Return (X, Y) of the center of cell containing provided text 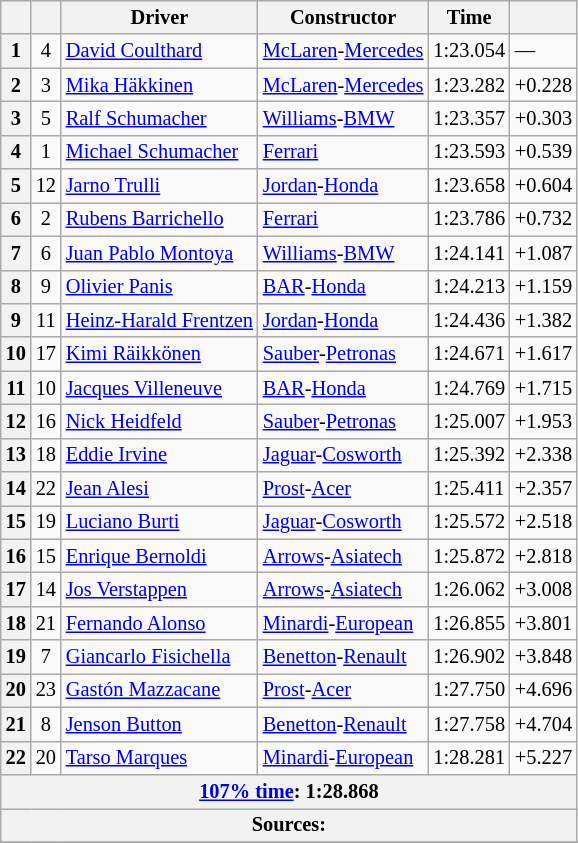
+1.087 (544, 253)
Ralf Schumacher (160, 118)
Constructor (343, 17)
1:24.436 (469, 320)
Nick Heidfeld (160, 421)
+2.357 (544, 489)
Tarso Marques (160, 758)
+2.818 (544, 556)
+1.953 (544, 421)
Heinz-Harald Frentzen (160, 320)
1:24.213 (469, 287)
+0.539 (544, 152)
1:25.392 (469, 455)
Eddie Irvine (160, 455)
23 (46, 690)
Enrique Bernoldi (160, 556)
Juan Pablo Montoya (160, 253)
+1.382 (544, 320)
+3.801 (544, 623)
— (544, 51)
1:23.357 (469, 118)
1:23.658 (469, 186)
+0.228 (544, 85)
Giancarlo Fisichella (160, 657)
107% time: 1:28.868 (289, 791)
+1.617 (544, 354)
Rubens Barrichello (160, 219)
David Coulthard (160, 51)
Sources: (289, 825)
1:24.769 (469, 388)
1:25.872 (469, 556)
+4.696 (544, 690)
+0.604 (544, 186)
+1.715 (544, 388)
1:25.007 (469, 421)
Gastón Mazzacane (160, 690)
1:24.671 (469, 354)
Mika Häkkinen (160, 85)
1:23.786 (469, 219)
Michael Schumacher (160, 152)
Fernando Alonso (160, 623)
+3.008 (544, 589)
Luciano Burti (160, 522)
+2.338 (544, 455)
Olivier Panis (160, 287)
1:23.593 (469, 152)
1:26.062 (469, 589)
+1.159 (544, 287)
13 (16, 455)
1:25.572 (469, 522)
Jarno Trulli (160, 186)
Jacques Villeneuve (160, 388)
Jenson Button (160, 724)
1:28.281 (469, 758)
1:23.054 (469, 51)
+4.704 (544, 724)
1:24.141 (469, 253)
1:23.282 (469, 85)
Time (469, 17)
+3.848 (544, 657)
Jos Verstappen (160, 589)
1:25.411 (469, 489)
1:26.855 (469, 623)
Jean Alesi (160, 489)
+0.303 (544, 118)
Driver (160, 17)
1:27.758 (469, 724)
+2.518 (544, 522)
1:26.902 (469, 657)
1:27.750 (469, 690)
+0.732 (544, 219)
+5.227 (544, 758)
Kimi Räikkönen (160, 354)
